Search for the cell housing the specified text and yield its (X, Y) center coordinate. 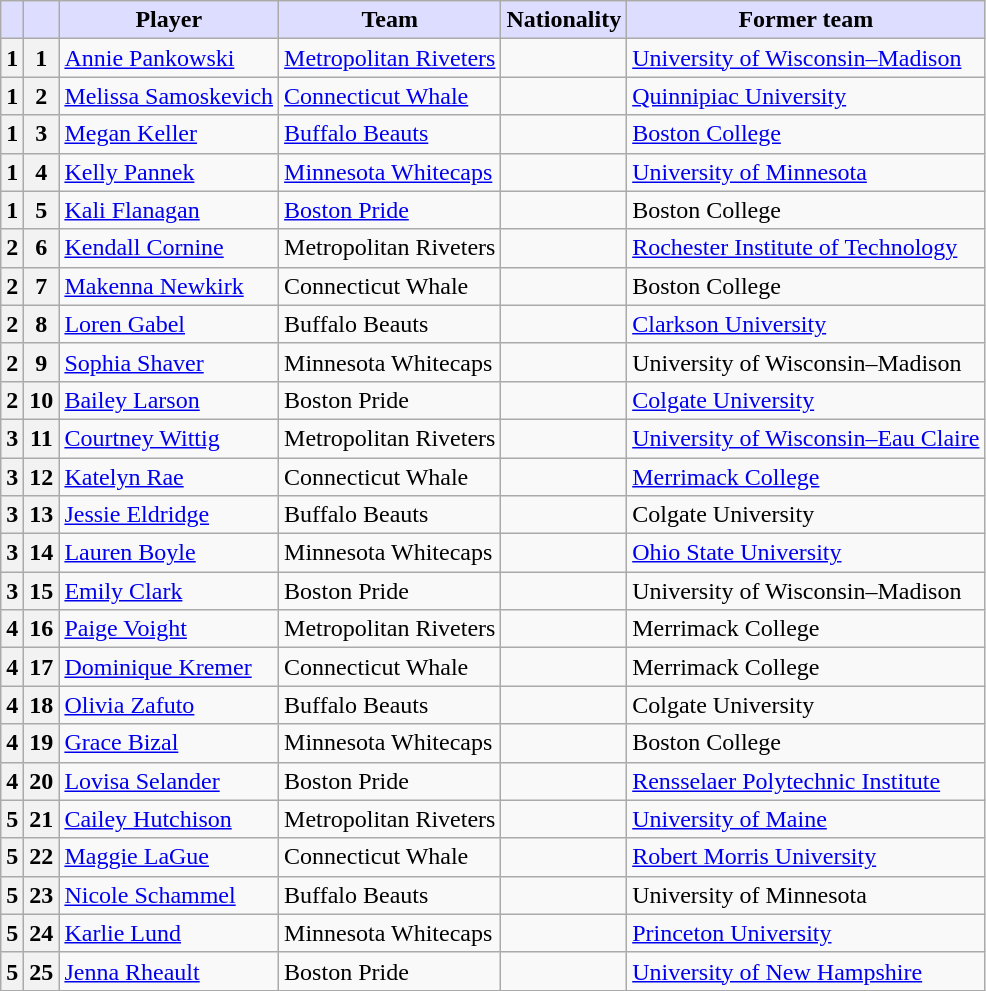
16 (42, 629)
25 (42, 971)
22 (42, 857)
Quinnipiac University (806, 96)
University of Maine (806, 819)
21 (42, 819)
Loren Gabel (169, 324)
Annie Pankowski (169, 58)
Kendall Cornine (169, 248)
Olivia Zafuto (169, 705)
Emily Clark (169, 591)
Princeton University (806, 933)
24 (42, 933)
Makenna Newkirk (169, 286)
Dominique Kremer (169, 667)
Kali Flanagan (169, 210)
Ohio State University (806, 553)
Kelly Pannek (169, 172)
University of New Hampshire (806, 971)
11 (42, 438)
Former team (806, 20)
6 (42, 248)
Karlie Lund (169, 933)
20 (42, 781)
Megan Keller (169, 134)
Courtney Wittig (169, 438)
18 (42, 705)
Katelyn Rae (169, 477)
19 (42, 743)
8 (42, 324)
Maggie LaGue (169, 857)
Grace Bizal (169, 743)
Rochester Institute of Technology (806, 248)
Nicole Schammel (169, 895)
Sophia Shaver (169, 362)
23 (42, 895)
Paige Voight (169, 629)
Team (390, 20)
Nationality (564, 20)
Robert Morris University (806, 857)
Player (169, 20)
12 (42, 477)
13 (42, 515)
University of Wisconsin–Eau Claire (806, 438)
10 (42, 400)
14 (42, 553)
Jessie Eldridge (169, 515)
Cailey Hutchison (169, 819)
Clarkson University (806, 324)
17 (42, 667)
15 (42, 591)
Melissa Samoskevich (169, 96)
Lovisa Selander (169, 781)
7 (42, 286)
Lauren Boyle (169, 553)
9 (42, 362)
Rensselaer Polytechnic Institute (806, 781)
Bailey Larson (169, 400)
Jenna Rheault (169, 971)
